Determine the [X, Y] coordinate at the center of the cell enclosing the given text.  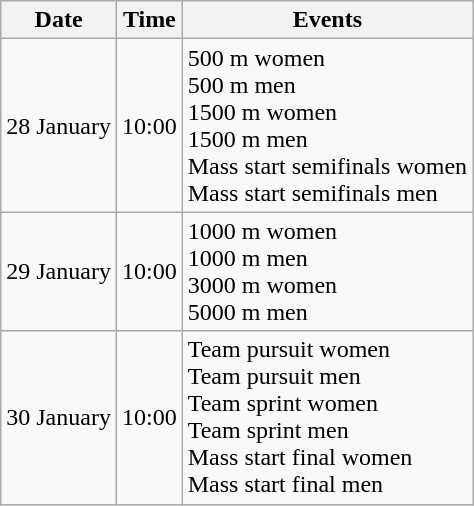
Date [59, 20]
500 m women500 m men1500 m women1500 m menMass start semifinals womenMass start semifinals men [327, 126]
1000 m women1000 m men3000 m women5000 m men [327, 272]
29 January [59, 272]
Events [327, 20]
Team pursuit womenTeam pursuit menTeam sprint womenTeam sprint menMass start final womenMass start final men [327, 418]
Time [149, 20]
30 January [59, 418]
28 January [59, 126]
